Detect which cell encompasses the target text, then output its (x, y) center coordinate. 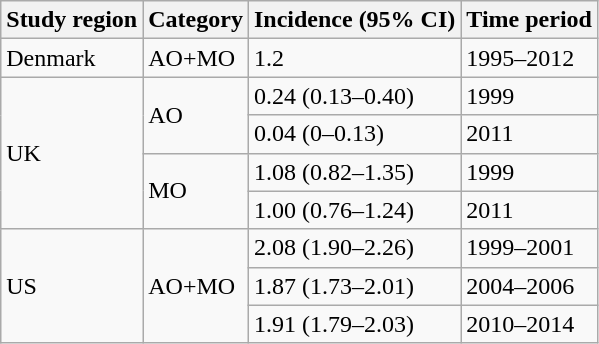
Incidence (95% CI) (354, 20)
Study region (72, 20)
AO (196, 115)
Denmark (72, 58)
1999–2001 (530, 248)
0.04 (0–0.13) (354, 134)
0.24 (0.13–0.40) (354, 96)
2004–2006 (530, 286)
Category (196, 20)
1.2 (354, 58)
MO (196, 191)
1.87 (1.73–2.01) (354, 286)
2010–2014 (530, 324)
UK (72, 153)
1.91 (1.79–2.03) (354, 324)
1.08 (0.82–1.35) (354, 172)
2.08 (1.90–2.26) (354, 248)
1995–2012 (530, 58)
1.00 (0.76–1.24) (354, 210)
Time period (530, 20)
US (72, 286)
